Find where the given text appears and provide that cell's center as (X, Y) coordinate. 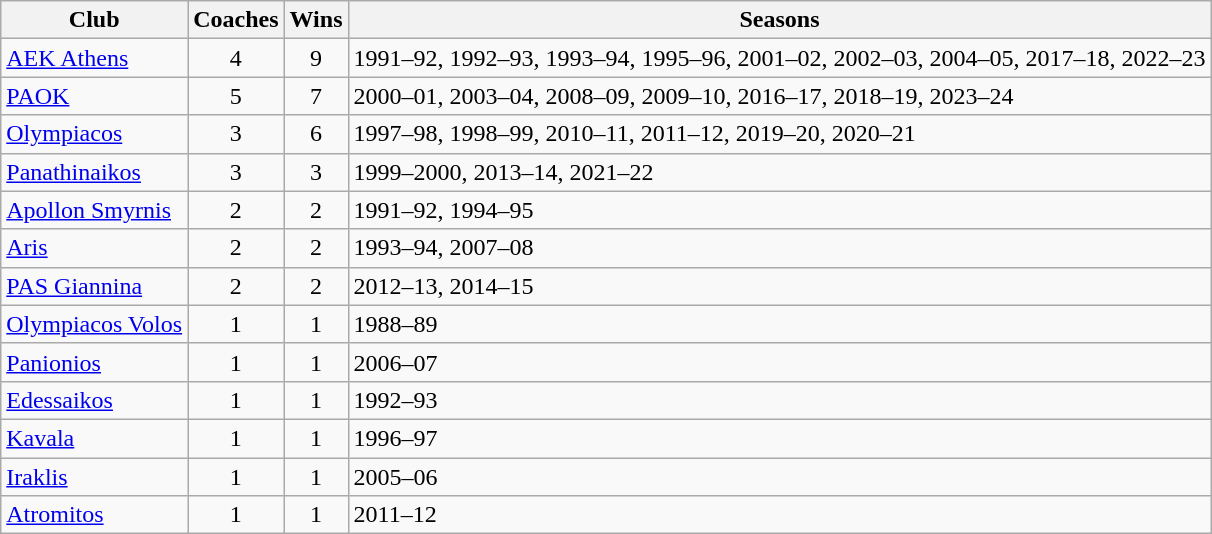
Aris (94, 248)
Edessaikos (94, 400)
2000–01, 2003–04, 2008–09, 2009–10, 2016–17, 2018–19, 2023–24 (780, 96)
2005–06 (780, 477)
Coaches (236, 20)
9 (316, 58)
Kavala (94, 438)
5 (236, 96)
1997–98, 1998–99, 2010–11, 2011–12, 2019–20, 2020–21 (780, 134)
Olympiacos (94, 134)
PAOK (94, 96)
Seasons (780, 20)
7 (316, 96)
AEK Athens (94, 58)
6 (316, 134)
Club (94, 20)
1996–97 (780, 438)
1991–92, 1994–95 (780, 210)
1999–2000, 2013–14, 2021–22 (780, 172)
PAS Giannina (94, 286)
Iraklis (94, 477)
1991–92, 1992–93, 1993–94, 1995–96, 2001–02, 2002–03, 2004–05, 2017–18, 2022–23 (780, 58)
Apollon Smyrnis (94, 210)
4 (236, 58)
2012–13, 2014–15 (780, 286)
Panionios (94, 362)
1993–94, 2007–08 (780, 248)
1992–93 (780, 400)
Wins (316, 20)
2011–12 (780, 515)
Olympiacos Volos (94, 324)
Panathinaikos (94, 172)
1988–89 (780, 324)
Atromitos (94, 515)
2006–07 (780, 362)
